Return (x, y) of the center of cell containing provided text 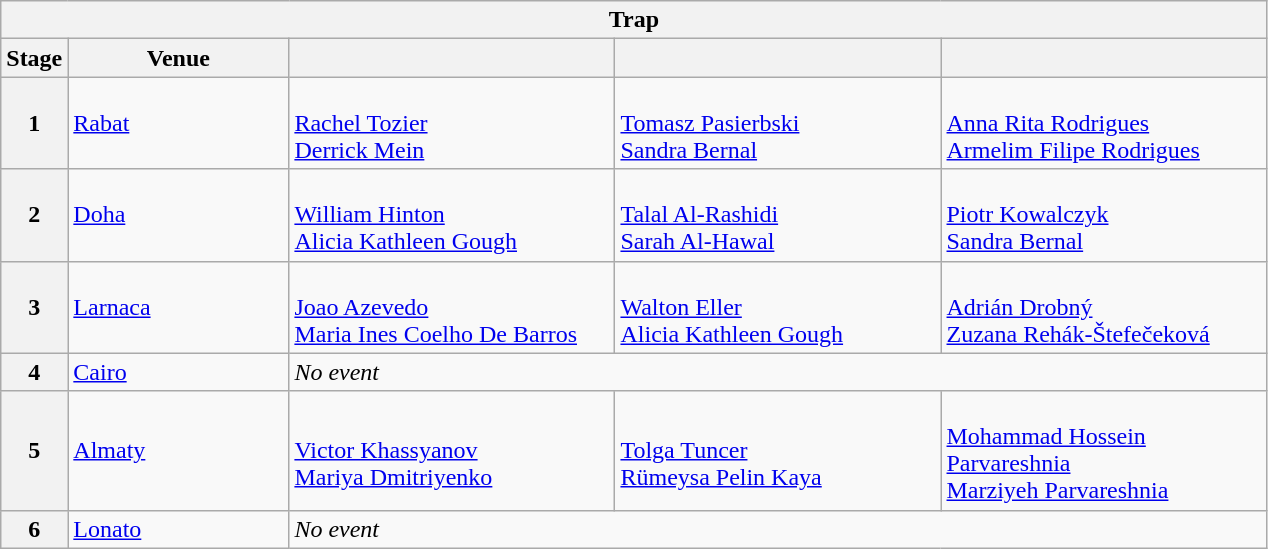
Walton EllerAlicia Kathleen Gough (778, 307)
Almaty (178, 450)
Anna Rita Rodrigues Armelim Filipe Rodrigues (1104, 123)
Rabat (178, 123)
Talal Al-RashidiSarah Al-Hawal (778, 215)
Trap (634, 20)
2 (34, 215)
Larnaca (178, 307)
4 (34, 372)
6 (34, 529)
Tomasz Pasierbski Sandra Bernal (778, 123)
1 (34, 123)
Doha (178, 215)
Tolga Tuncer Rümeysa Pelin Kaya (778, 450)
Piotr KowalczykSandra Bernal (1104, 215)
5 (34, 450)
Joao Azevedo Maria Ines Coelho De Barros (452, 307)
Venue (178, 58)
Stage (34, 58)
Mohammad Hossein Parvareshnia Marziyeh Parvareshnia (1104, 450)
Cairo (178, 372)
Victor Khassyanov Mariya Dmitriyenko (452, 450)
Lonato (178, 529)
Rachel Tozier Derrick Mein (452, 123)
3 (34, 307)
William HintonAlicia Kathleen Gough (452, 215)
Adrián DrobnýZuzana Rehák-Štefečeková (1104, 307)
